Find where the given text appears and provide that cell's center as [x, y] coordinate. 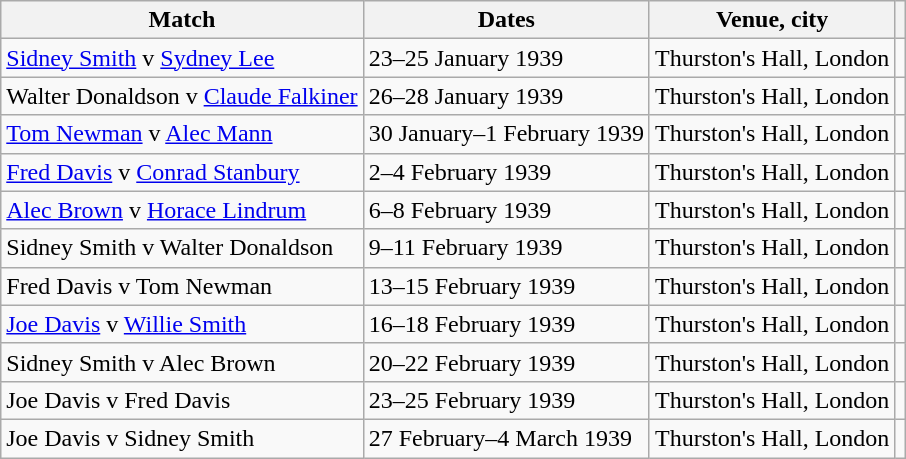
Dates [506, 20]
Match [182, 20]
16–18 February 1939 [506, 324]
9–11 February 1939 [506, 248]
Walter Donaldson v Claude Falkiner [182, 96]
Joe Davis v Willie Smith [182, 324]
20–22 February 1939 [506, 362]
23–25 January 1939 [506, 58]
23–25 February 1939 [506, 400]
Tom Newman v Alec Mann [182, 134]
Sidney Smith v Walter Donaldson [182, 248]
Venue, city [772, 20]
6–8 February 1939 [506, 210]
Fred Davis v Conrad Stanbury [182, 172]
2–4 February 1939 [506, 172]
27 February–4 March 1939 [506, 438]
26–28 January 1939 [506, 96]
Sidney Smith v Sydney Lee [182, 58]
Fred Davis v Tom Newman [182, 286]
Alec Brown v Horace Lindrum [182, 210]
Joe Davis v Fred Davis [182, 400]
Joe Davis v Sidney Smith [182, 438]
30 January–1 February 1939 [506, 134]
Sidney Smith v Alec Brown [182, 362]
13–15 February 1939 [506, 286]
